Provide the [X, Y] coordinate of the cell's center where the given text is located.  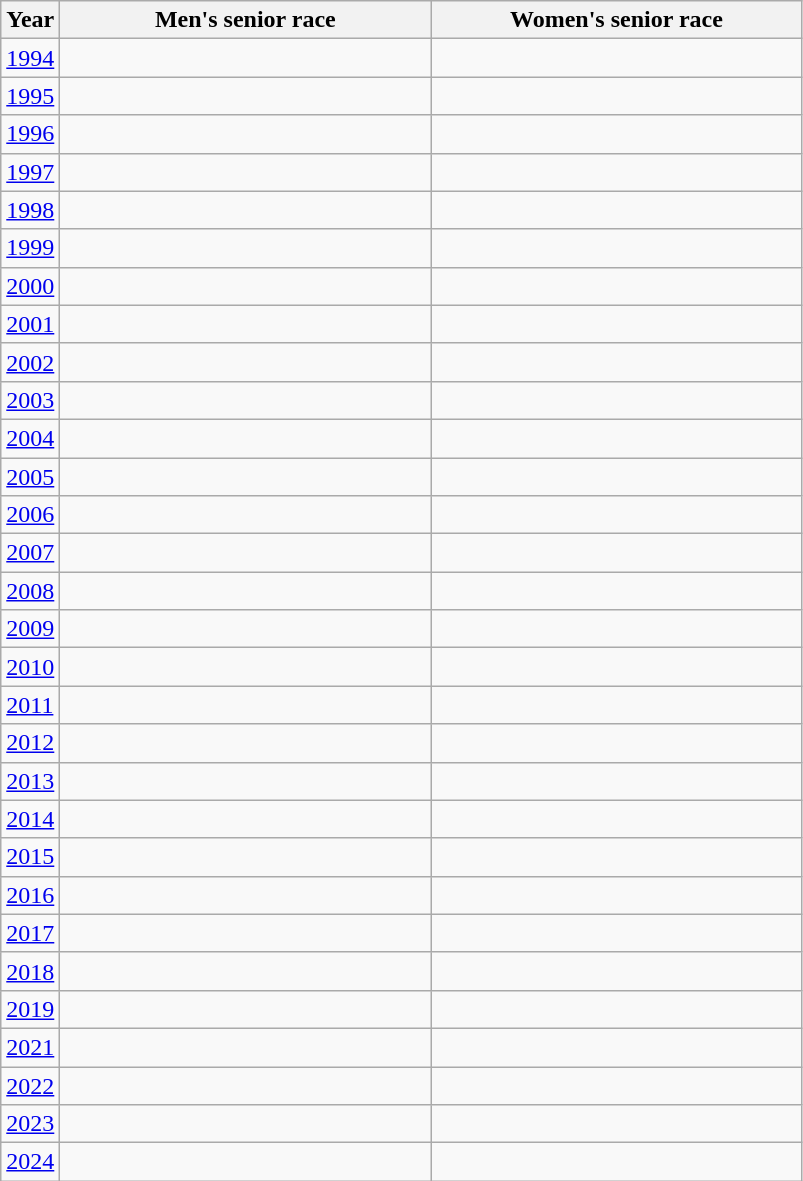
1996 [30, 134]
2016 [30, 895]
2019 [30, 1009]
2004 [30, 438]
2014 [30, 819]
1999 [30, 248]
2000 [30, 286]
Women's senior race [616, 20]
2003 [30, 400]
1997 [30, 172]
2011 [30, 705]
2022 [30, 1085]
2008 [30, 591]
2015 [30, 857]
2012 [30, 743]
2017 [30, 933]
1995 [30, 96]
2002 [30, 362]
2013 [30, 781]
2021 [30, 1047]
2018 [30, 971]
Men's senior race [246, 20]
2006 [30, 515]
1998 [30, 210]
2001 [30, 324]
2005 [30, 477]
2010 [30, 667]
Year [30, 20]
2024 [30, 1162]
2023 [30, 1124]
1994 [30, 58]
2009 [30, 629]
2007 [30, 553]
